Pinpoint the cell where the given text exists, returning its (x, y) midpoint coordinate. 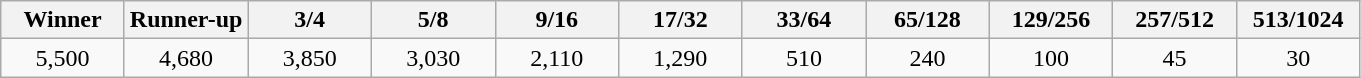
30 (1298, 58)
45 (1175, 58)
100 (1051, 58)
5/8 (433, 20)
5,500 (63, 58)
129/256 (1051, 20)
510 (804, 58)
513/1024 (1298, 20)
4,680 (186, 58)
65/128 (928, 20)
Winner (63, 20)
3/4 (310, 20)
240 (928, 58)
33/64 (804, 20)
257/512 (1175, 20)
3,030 (433, 58)
1,290 (681, 58)
Runner-up (186, 20)
3,850 (310, 58)
9/16 (557, 20)
17/32 (681, 20)
2,110 (557, 58)
